Locate the cell with the specified text and output its [X, Y] center coordinate. 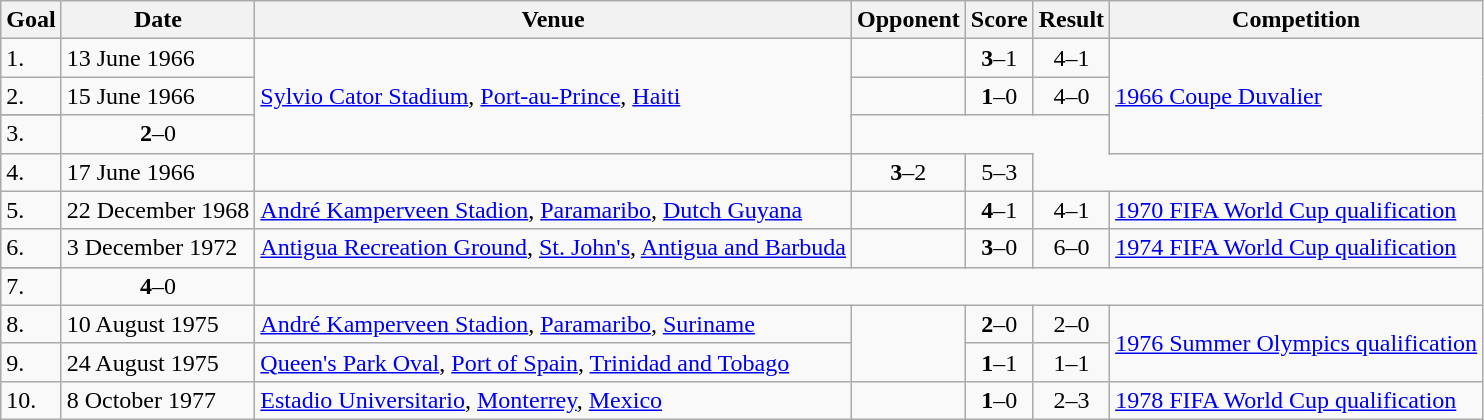
1966 Coupe Duvalier [1296, 96]
6. [31, 248]
Venue [554, 20]
6–0 [1071, 248]
3–0 [999, 248]
Result [1071, 20]
Date [158, 20]
Antigua Recreation Ground, St. John's, Antigua and Barbuda [554, 248]
Sylvio Cator Stadium, Port-au-Prince, Haiti [554, 96]
André Kamperveen Stadion, Paramaribo, Dutch Guyana [554, 210]
5–3 [999, 172]
3. [31, 134]
Estadio Universitario, Monterrey, Mexico [554, 400]
1970 FIFA World Cup qualification [1296, 210]
Score [999, 20]
1974 FIFA World Cup qualification [1296, 248]
8. [31, 324]
André Kamperveen Stadion, Paramaribo, Suriname [554, 324]
4. [31, 172]
2. [31, 96]
17 June 1966 [158, 172]
9. [31, 362]
24 August 1975 [158, 362]
5. [31, 210]
1. [31, 58]
7. [31, 286]
3 December 1972 [158, 248]
Queen's Park Oval, Port of Spain, Trinidad and Tobago [554, 362]
3–1 [999, 58]
1978 FIFA World Cup qualification [1296, 400]
15 June 1966 [158, 96]
13 June 1966 [158, 58]
10. [31, 400]
10 August 1975 [158, 324]
2–3 [1071, 400]
22 December 1968 [158, 210]
Competition [1296, 20]
3–2 [908, 172]
Opponent [908, 20]
Goal [31, 20]
8 October 1977 [158, 400]
1976 Summer Olympics qualification [1296, 343]
